Pinpoint the cell where the given text exists, returning its [x, y] midpoint coordinate. 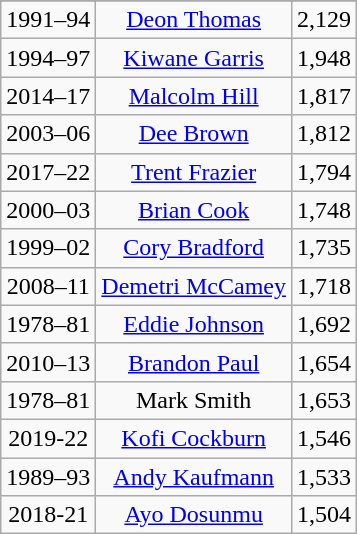
2,129 [324, 20]
Deon Thomas [194, 20]
Brandon Paul [194, 362]
1989–93 [48, 477]
2010–13 [48, 362]
1,817 [324, 96]
2003–06 [48, 134]
Kofi Cockburn [194, 438]
2019-22 [48, 438]
1,812 [324, 134]
Cory Bradford [194, 248]
1,533 [324, 477]
2000–03 [48, 210]
Brian Cook [194, 210]
Ayo Dosunmu [194, 515]
2018-21 [48, 515]
1994–97 [48, 58]
1,948 [324, 58]
1991–94 [48, 20]
1,654 [324, 362]
1,794 [324, 172]
Trent Frazier [194, 172]
2014–17 [48, 96]
1,718 [324, 286]
Andy Kaufmann [194, 477]
1999–02 [48, 248]
2008–11 [48, 286]
1,692 [324, 324]
1,748 [324, 210]
1,735 [324, 248]
1,653 [324, 400]
Dee Brown [194, 134]
1,546 [324, 438]
2017–22 [48, 172]
Eddie Johnson [194, 324]
Kiwane Garris [194, 58]
Demetri McCamey [194, 286]
Mark Smith [194, 400]
Malcolm Hill [194, 96]
1,504 [324, 515]
